Detect which cell encompasses the target text, then output its [x, y] center coordinate. 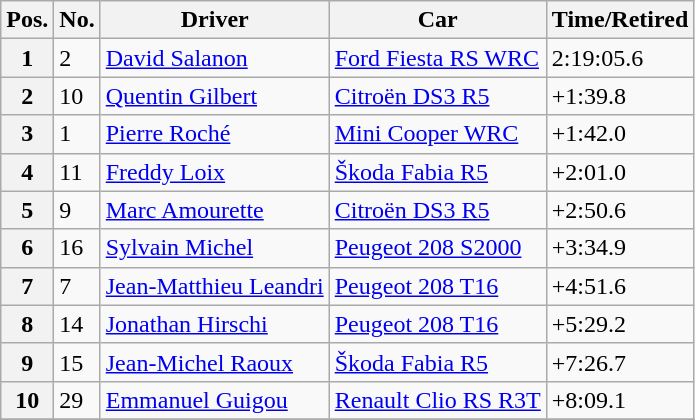
14 [77, 324]
Freddy Loix [214, 172]
16 [77, 248]
Renault Clio RS R3T [438, 400]
Jonathan Hirschi [214, 324]
Driver [214, 20]
Car [438, 20]
4 [28, 172]
+2:01.0 [620, 172]
5 [28, 210]
15 [77, 362]
Ford Fiesta RS WRC [438, 58]
+3:34.9 [620, 248]
+8:09.1 [620, 400]
No. [77, 20]
+4:51.6 [620, 286]
6 [28, 248]
Peugeot 208 S2000 [438, 248]
+5:29.2 [620, 324]
11 [77, 172]
29 [77, 400]
Pierre Roché [214, 134]
Jean-Michel Raoux [214, 362]
Mini Cooper WRC [438, 134]
Quentin Gilbert [214, 96]
Sylvain Michel [214, 248]
+2:50.6 [620, 210]
+7:26.7 [620, 362]
3 [28, 134]
8 [28, 324]
Time/Retired [620, 20]
+1:42.0 [620, 134]
Marc Amourette [214, 210]
2:19:05.6 [620, 58]
Emmanuel Guigou [214, 400]
Pos. [28, 20]
David Salanon [214, 58]
Jean-Matthieu Leandri [214, 286]
+1:39.8 [620, 96]
